Return the [X, Y] coordinate for the center point of the cell that contains the specified text.  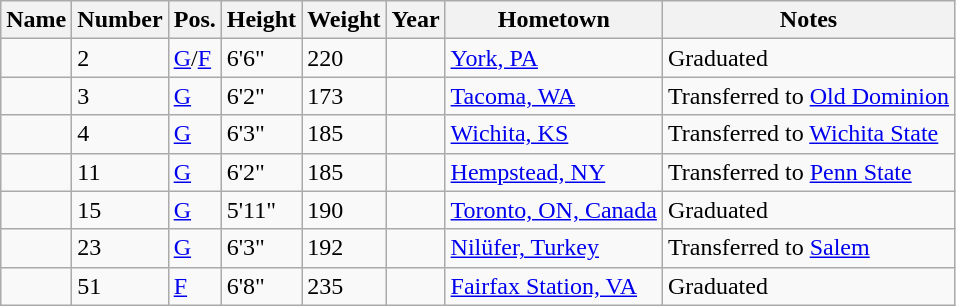
Year [416, 20]
6'8" [261, 286]
Hometown [554, 20]
192 [344, 248]
Fairfax Station, VA [554, 286]
Transferred to Salem [808, 248]
51 [120, 286]
Name [36, 20]
Wichita, KS [554, 134]
Number [120, 20]
Toronto, ON, Canada [554, 210]
2 [120, 58]
Nilüfer, Turkey [554, 248]
15 [120, 210]
235 [344, 286]
220 [344, 58]
Transferred to Old Dominion [808, 96]
Notes [808, 20]
5'11" [261, 210]
Weight [344, 20]
6'6" [261, 58]
23 [120, 248]
4 [120, 134]
York, PA [554, 58]
Pos. [194, 20]
11 [120, 172]
Hempstead, NY [554, 172]
3 [120, 96]
190 [344, 210]
F [194, 286]
173 [344, 96]
Height [261, 20]
Transferred to Penn State [808, 172]
Transferred to Wichita State [808, 134]
Tacoma, WA [554, 96]
G/F [194, 58]
